Identify which cell holds the provided text, then report its [x, y] central coordinate. 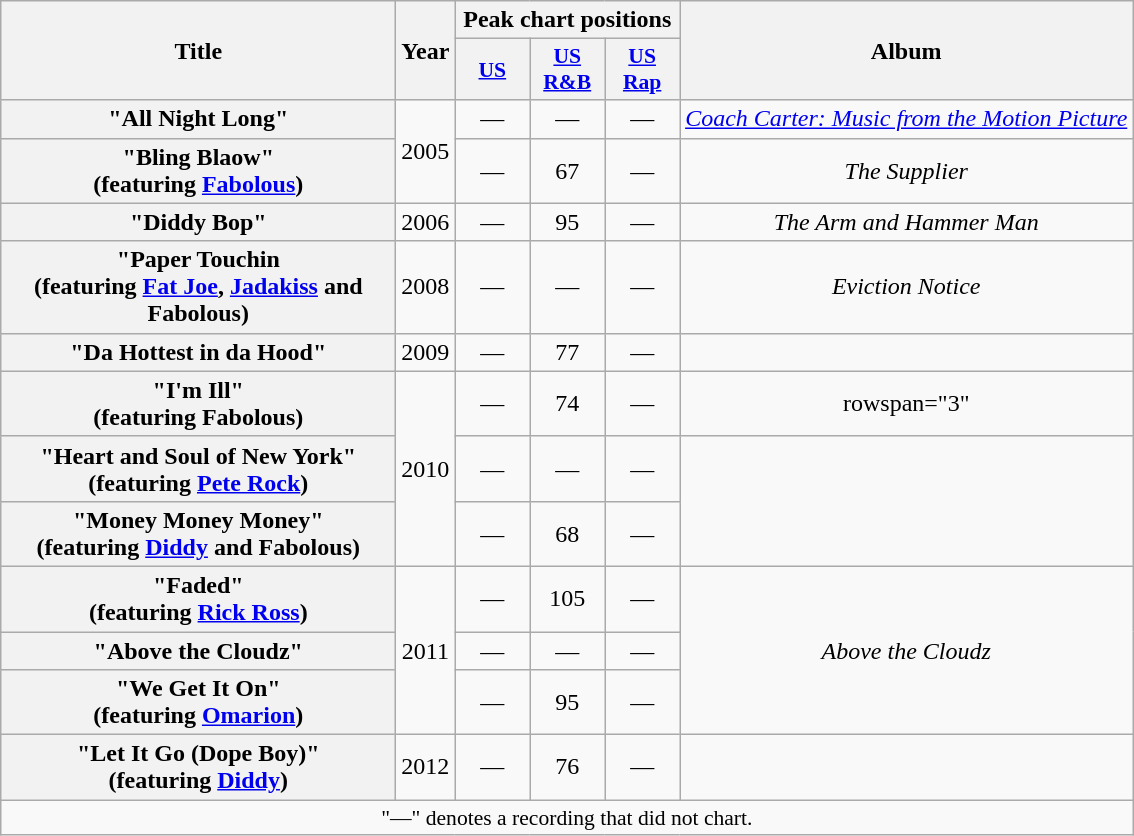
2009 [426, 352]
2011 [426, 650]
"Da Hottest in da Hood" [198, 352]
76 [568, 768]
74 [568, 404]
The Arm and Hammer Man [906, 222]
2005 [426, 152]
2012 [426, 768]
"Let It Go (Dope Boy)"(featuring Diddy) [198, 768]
"Heart and Soul of New York"(featuring Pete Rock) [198, 468]
68 [568, 534]
"Diddy Bop" [198, 222]
2010 [426, 468]
"Faded"(featuring Rick Ross) [198, 598]
"I'm Ill"(featuring Fabolous) [198, 404]
"Above the Cloudz" [198, 651]
Peak chart positions [568, 20]
67 [568, 170]
"Bling Blaow"(featuring Fabolous) [198, 170]
The Supplier [906, 170]
Eviction Notice [906, 287]
77 [568, 352]
USR&B [568, 70]
Album [906, 50]
US [492, 70]
"Paper Touchin(featuring Fat Joe, Jadakiss and Fabolous) [198, 287]
Above the Cloudz [906, 650]
2006 [426, 222]
Coach Carter: Music from the Motion Picture [906, 119]
2008 [426, 287]
"All Night Long" [198, 119]
105 [568, 598]
rowspan="3" [906, 404]
USRap [642, 70]
"Money Money Money"(featuring Diddy and Fabolous) [198, 534]
"—" denotes a recording that did not chart. [567, 818]
"We Get It On"(featuring Omarion) [198, 702]
Year [426, 50]
Title [198, 50]
